Output the [X, Y] coordinate of the center of the cell containing the given text.  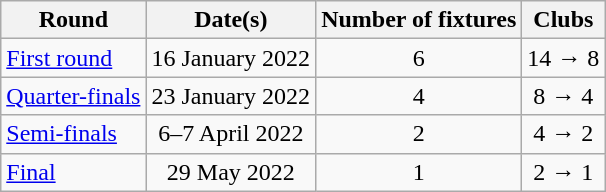
6–7 April 2022 [231, 134]
Quarter-finals [74, 96]
First round [74, 58]
8 → 4 [564, 96]
Clubs [564, 20]
Date(s) [231, 20]
29 May 2022 [231, 172]
Number of fixtures [419, 20]
23 January 2022 [231, 96]
Semi-finals [74, 134]
1 [419, 172]
2 → 1 [564, 172]
16 January 2022 [231, 58]
14 → 8 [564, 58]
6 [419, 58]
2 [419, 134]
Round [74, 20]
4 [419, 96]
4 → 2 [564, 134]
Final [74, 172]
